Capture the cell that displays the provided text and extract its [X, Y] central coordinate. 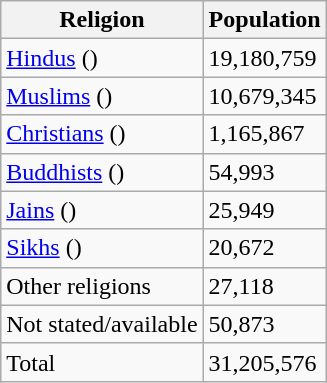
Not stated/available [102, 324]
Other religions [102, 286]
10,679,345 [264, 96]
Jains () [102, 210]
19,180,759 [264, 58]
Buddhists () [102, 172]
Total [102, 362]
Population [264, 20]
54,993 [264, 172]
1,165,867 [264, 134]
50,873 [264, 324]
25,949 [264, 210]
31,205,576 [264, 362]
Christians () [102, 134]
Religion [102, 20]
Sikhs () [102, 248]
Muslims () [102, 96]
Hindus () [102, 58]
27,118 [264, 286]
20,672 [264, 248]
